Find where the given text appears and provide that cell's center as (X, Y) coordinate. 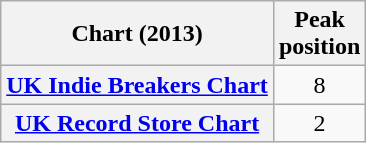
Peakposition (319, 34)
UK Indie Breakers Chart (138, 85)
Chart (2013) (138, 34)
UK Record Store Chart (138, 123)
2 (319, 123)
8 (319, 85)
